For the text-containing cell, return its midpoint in (x, y) coordinate format. 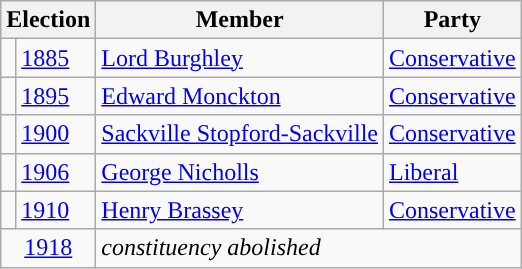
Party (452, 20)
1900 (56, 134)
George Nicholls (240, 172)
1885 (56, 58)
Henry Brassey (240, 210)
1910 (56, 210)
Election (48, 20)
constituency abolished (308, 248)
1918 (48, 248)
Lord Burghley (240, 58)
1895 (56, 96)
Edward Monckton (240, 96)
1906 (56, 172)
Member (240, 20)
Liberal (452, 172)
Sackville Stopford-Sackville (240, 134)
